Determine the [X, Y] coordinate at the center of the cell enclosing the given text.  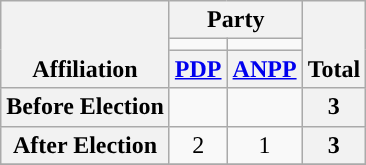
Affiliation [86, 44]
After Election [86, 145]
PDP [198, 69]
Total [334, 44]
Party [236, 20]
Before Election [86, 107]
1 [264, 145]
2 [198, 145]
ANPP [264, 69]
